Identify which cell holds the provided text, then report its [X, Y] central coordinate. 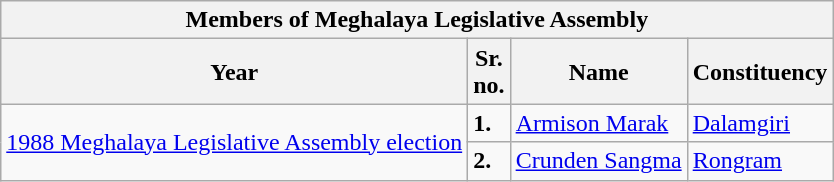
Crunden Sangma [598, 161]
2. [489, 161]
Constituency [760, 72]
Year [234, 72]
1988 Meghalaya Legislative Assembly election [234, 142]
Members of Meghalaya Legislative Assembly [417, 20]
1. [489, 123]
Dalamgiri [760, 123]
Sr.no. [489, 72]
Armison Marak [598, 123]
Rongram [760, 161]
Name [598, 72]
